Extract the [x, y] coordinate from the center of the cell holding the provided text.  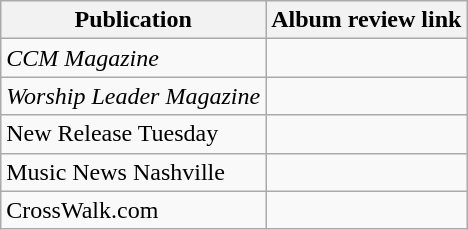
CCM Magazine [134, 58]
Music News Nashville [134, 172]
Album review link [366, 20]
Worship Leader Magazine [134, 96]
New Release Tuesday [134, 134]
CrossWalk.com [134, 210]
Publication [134, 20]
